For the text-containing cell, return its midpoint in [x, y] coordinate format. 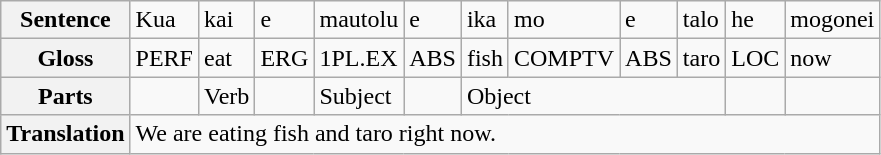
We are eating fish and taro right now. [505, 134]
talo [701, 20]
ERG [284, 58]
now [832, 58]
eat [226, 58]
Kua [164, 20]
Gloss [66, 58]
Subject [359, 96]
COMPTV [564, 58]
mogonei [832, 20]
LOC [756, 58]
mautolu [359, 20]
ika [484, 20]
taro [701, 58]
kai [226, 20]
PERF [164, 58]
he [756, 20]
Object [593, 96]
Parts [66, 96]
1PL.EX [359, 58]
Sentence [66, 20]
Translation [66, 134]
fish [484, 58]
Verb [226, 96]
mo [564, 20]
